For the text-containing cell, return its midpoint in [x, y] coordinate format. 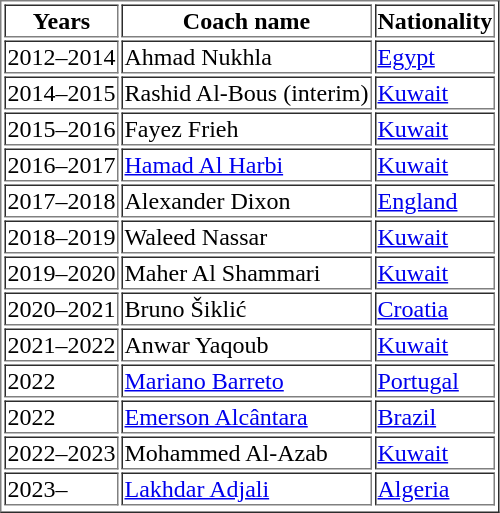
Mohammed Al-Azab [247, 452]
Rashid Al-Bous (interim) [247, 92]
England [434, 200]
2014–2015 [61, 92]
Nationality [434, 20]
2023– [61, 488]
2012–2014 [61, 56]
2017–2018 [61, 200]
Mariano Barreto [247, 380]
Ahmad Nukhla [247, 56]
Alexander Dixon [247, 200]
2022–2023 [61, 452]
Algeria [434, 488]
Egypt [434, 56]
Bruno Šiklić [247, 308]
Fayez Frieh [247, 128]
Hamad Al Harbi [247, 164]
Emerson Alcântara [247, 416]
Lakhdar Adjali [247, 488]
Waleed Nassar [247, 236]
2020–2021 [61, 308]
2016–2017 [61, 164]
2018–2019 [61, 236]
2019–2020 [61, 272]
Croatia [434, 308]
2021–2022 [61, 344]
Maher Al Shammari [247, 272]
Years [61, 20]
Anwar Yaqoub [247, 344]
Portugal [434, 380]
Coach name [247, 20]
Brazil [434, 416]
2015–2016 [61, 128]
